Capture the cell that displays the provided text and extract its [X, Y] central coordinate. 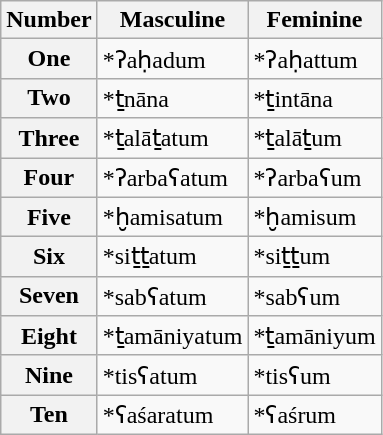
*sabʕatum [172, 296]
*ʔarbaʕum [314, 178]
Number [49, 20]
*ḫamisatum [172, 217]
*ṯnāna [172, 98]
*ṯamāniyum [314, 336]
Feminine [314, 20]
*ʕaśaratum [172, 415]
*ṯalāṯatum [172, 138]
Ten [49, 415]
Eight [49, 336]
Nine [49, 375]
*ʔarbaʕatum [172, 178]
*tisʕum [314, 375]
Six [49, 257]
Seven [49, 296]
Three [49, 138]
*siṯṯatum [172, 257]
*ṯintāna [314, 98]
*ṯamāniyatum [172, 336]
Two [49, 98]
Masculine [172, 20]
*ʕaśrum [314, 415]
Five [49, 217]
*ʔaḥattum [314, 59]
Four [49, 178]
*siṯṯum [314, 257]
*tisʕatum [172, 375]
*ḫamisum [314, 217]
*sabʕum [314, 296]
*ʔaḥadum [172, 59]
*ṯalāṯum [314, 138]
One [49, 59]
